Capture the cell that displays the provided text and extract its (X, Y) central coordinate. 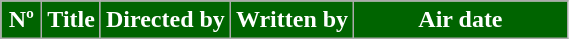
Directed by (165, 20)
Nº (22, 20)
Title (72, 20)
Air date (461, 20)
Written by (292, 20)
